Identify which cell holds the provided text, then report its [x, y] central coordinate. 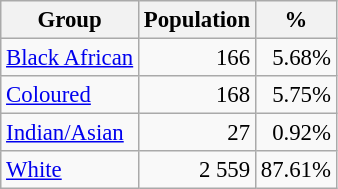
Group [70, 20]
5.68% [296, 58]
% [296, 20]
2 559 [196, 170]
White [70, 170]
Black African [70, 58]
5.75% [296, 95]
Indian/Asian [70, 133]
0.92% [296, 133]
27 [196, 133]
168 [196, 95]
166 [196, 58]
87.61% [296, 170]
Coloured [70, 95]
Population [196, 20]
